Identify which cell holds the provided text, then report its [X, Y] central coordinate. 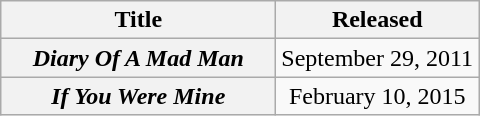
Diary Of A Mad Man [138, 58]
If You Were Mine [138, 96]
February 10, 2015 [378, 96]
Released [378, 20]
September 29, 2011 [378, 58]
Title [138, 20]
